Search for the cell housing the specified text and yield its (x, y) center coordinate. 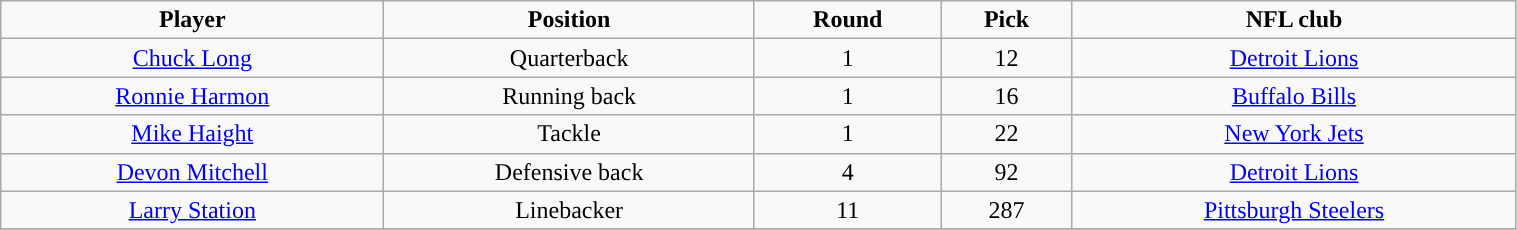
New York Jets (1294, 134)
11 (848, 210)
22 (1006, 134)
Position (570, 20)
12 (1006, 58)
Tackle (570, 134)
4 (848, 172)
Player (192, 20)
Larry Station (192, 210)
Round (848, 20)
Running back (570, 96)
Pittsburgh Steelers (1294, 210)
16 (1006, 96)
Buffalo Bills (1294, 96)
NFL club (1294, 20)
287 (1006, 210)
Linebacker (570, 210)
92 (1006, 172)
Devon Mitchell (192, 172)
Defensive back (570, 172)
Pick (1006, 20)
Quarterback (570, 58)
Ronnie Harmon (192, 96)
Chuck Long (192, 58)
Mike Haight (192, 134)
